Return [X, Y] of the center of cell containing provided text 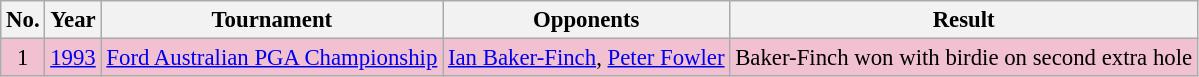
No. [23, 20]
Opponents [586, 20]
1993 [73, 58]
1 [23, 58]
Year [73, 20]
Ford Australian PGA Championship [272, 58]
Result [964, 20]
Tournament [272, 20]
Baker-Finch won with birdie on second extra hole [964, 58]
Ian Baker-Finch, Peter Fowler [586, 58]
